From the cell containing the given text, extract its center point as (X, Y) coordinate. 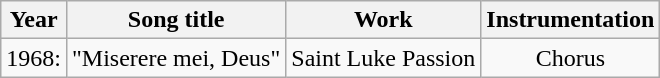
Chorus (570, 58)
Work (384, 20)
Instrumentation (570, 20)
1968: (34, 58)
"Miserere mei, Deus" (176, 58)
Song title (176, 20)
Year (34, 20)
Saint Luke Passion (384, 58)
